Identify which cell holds the provided text, then report its (X, Y) central coordinate. 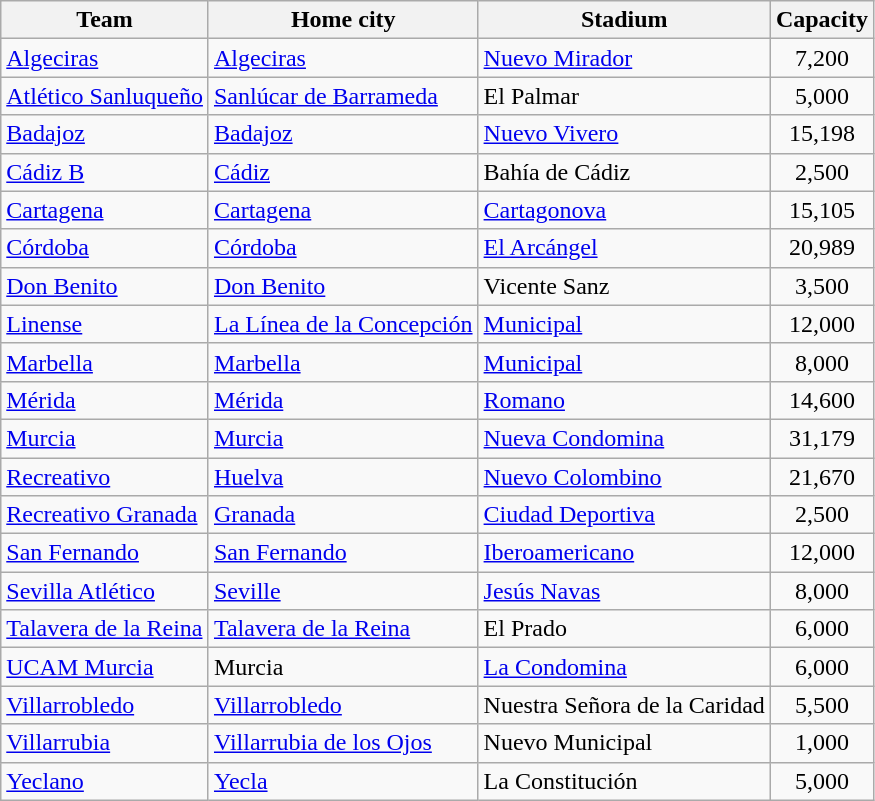
Nuevo Vivero (624, 134)
Home city (343, 20)
Nuevo Colombino (624, 477)
Iberoamericano (624, 553)
Cádiz B (105, 172)
UCAM Murcia (105, 667)
Capacity (822, 20)
Recreativo Granada (105, 515)
20,989 (822, 248)
Romano (624, 400)
Recreativo (105, 477)
Granada (343, 515)
Ciudad Deportiva (624, 515)
5,500 (822, 705)
21,670 (822, 477)
Seville (343, 591)
Yecla (343, 781)
14,600 (822, 400)
Cádiz (343, 172)
Nuestra Señora de la Caridad (624, 705)
El Arcángel (624, 248)
Vicente Sanz (624, 286)
Nuevo Mirador (624, 58)
7,200 (822, 58)
15,105 (822, 210)
Villarrubia de los Ojos (343, 743)
Huelva (343, 477)
31,179 (822, 438)
El Palmar (624, 96)
3,500 (822, 286)
La Línea de la Concepción (343, 324)
La Condomina (624, 667)
Atlético Sanluqueño (105, 96)
1,000 (822, 743)
15,198 (822, 134)
El Prado (624, 629)
Sevilla Atlético (105, 591)
Nuevo Municipal (624, 743)
La Constitución (624, 781)
Sanlúcar de Barrameda (343, 96)
Team (105, 20)
Jesús Navas (624, 591)
Linense (105, 324)
Nueva Condomina (624, 438)
Stadium (624, 20)
Bahía de Cádiz (624, 172)
Villarrubia (105, 743)
Cartagonova (624, 210)
Yeclano (105, 781)
